Extract the [X, Y] coordinate from the center of the cell holding the provided text.  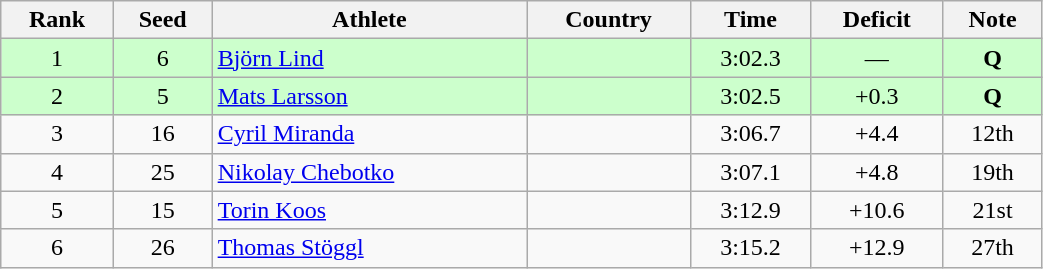
+10.6 [877, 210]
Deficit [877, 20]
3:06.7 [750, 134]
3 [57, 134]
Mats Larsson [370, 96]
Thomas Stöggl [370, 248]
+4.8 [877, 172]
+0.3 [877, 96]
Seed [162, 20]
3:02.5 [750, 96]
3:02.3 [750, 58]
Note [992, 20]
2 [57, 96]
16 [162, 134]
Athlete [370, 20]
— [877, 58]
26 [162, 248]
1 [57, 58]
3:07.1 [750, 172]
25 [162, 172]
+4.4 [877, 134]
Country [609, 20]
21st [992, 210]
12th [992, 134]
Björn Lind [370, 58]
3:12.9 [750, 210]
19th [992, 172]
15 [162, 210]
Time [750, 20]
Nikolay Chebotko [370, 172]
Torin Koos [370, 210]
Rank [57, 20]
27th [992, 248]
Cyril Miranda [370, 134]
+12.9 [877, 248]
3:15.2 [750, 248]
4 [57, 172]
